Scan for the cell matching the given text and deliver its [X, Y] coordinate at center. 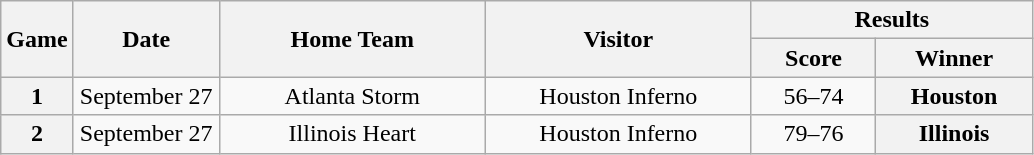
1 [37, 96]
Illinois [954, 134]
79–76 [813, 134]
2 [37, 134]
56–74 [813, 96]
Date [146, 39]
Houston [954, 96]
Atlanta Storm [352, 96]
Game [37, 39]
Winner [954, 58]
Illinois Heart [352, 134]
Visitor [618, 39]
Results [892, 20]
Home Team [352, 39]
Score [813, 58]
